Find where the given text appears and provide that cell's center as [X, Y] coordinate. 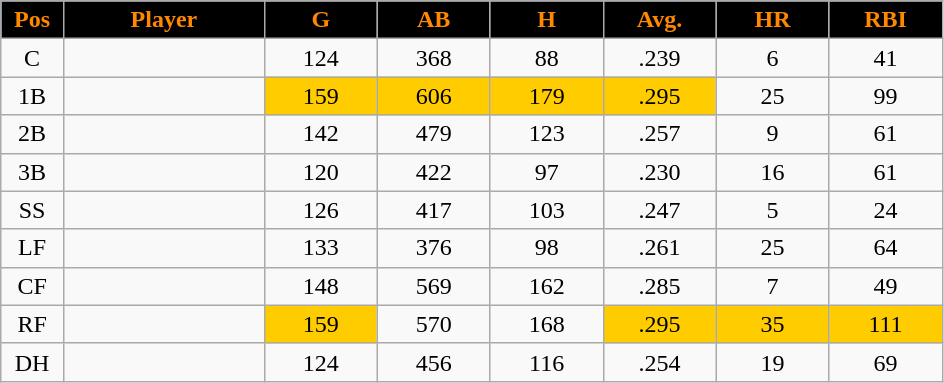
H [546, 20]
RF [32, 324]
16 [772, 172]
422 [434, 172]
376 [434, 248]
126 [320, 210]
3B [32, 172]
111 [886, 324]
98 [546, 248]
35 [772, 324]
606 [434, 96]
162 [546, 286]
Player [164, 20]
99 [886, 96]
88 [546, 58]
41 [886, 58]
142 [320, 134]
9 [772, 134]
179 [546, 96]
Avg. [660, 20]
1B [32, 96]
2B [32, 134]
69 [886, 362]
AB [434, 20]
.230 [660, 172]
Pos [32, 20]
368 [434, 58]
24 [886, 210]
120 [320, 172]
.285 [660, 286]
97 [546, 172]
168 [546, 324]
HR [772, 20]
123 [546, 134]
G [320, 20]
19 [772, 362]
C [32, 58]
.257 [660, 134]
103 [546, 210]
148 [320, 286]
LF [32, 248]
569 [434, 286]
5 [772, 210]
.247 [660, 210]
116 [546, 362]
479 [434, 134]
.261 [660, 248]
570 [434, 324]
DH [32, 362]
7 [772, 286]
SS [32, 210]
.239 [660, 58]
RBI [886, 20]
133 [320, 248]
64 [886, 248]
456 [434, 362]
.254 [660, 362]
49 [886, 286]
CF [32, 286]
6 [772, 58]
417 [434, 210]
